Return [X, Y] of the center of cell containing provided text 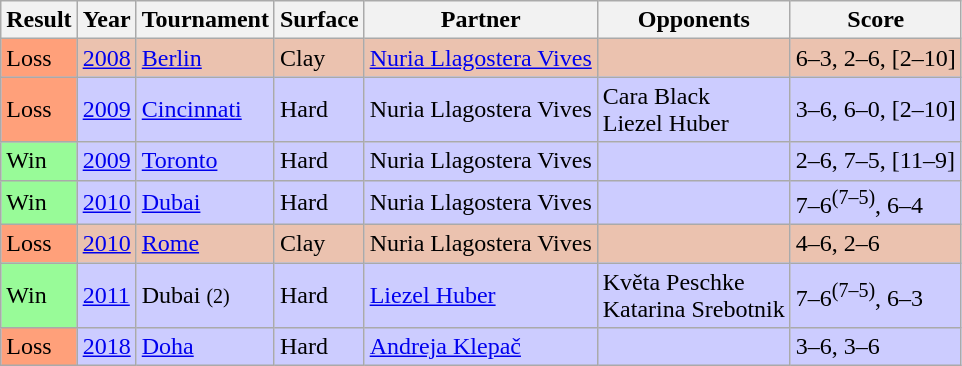
2018 [106, 347]
Year [106, 20]
Cara Black Liezel Huber [694, 110]
Andreja Klepač [480, 347]
2011 [106, 296]
4–6, 2–6 [876, 244]
Rome [205, 244]
Květa Peschke Katarina Srebotnik [694, 296]
6–3, 2–6, [2–10] [876, 58]
2–6, 7–5, [11–9] [876, 161]
Dubai (2) [205, 296]
7–6(7–5), 6–4 [876, 202]
Opponents [694, 20]
7–6(7–5), 6–3 [876, 296]
Cincinnati [205, 110]
Result [39, 20]
2008 [106, 58]
3–6, 3–6 [876, 347]
Score [876, 20]
Surface [319, 20]
Dubai [205, 202]
Toronto [205, 161]
Tournament [205, 20]
3–6, 6–0, [2–10] [876, 110]
Doha [205, 347]
Liezel Huber [480, 296]
Berlin [205, 58]
Partner [480, 20]
